Provide the (x, y) coordinate of the cell's center where the given text is located.  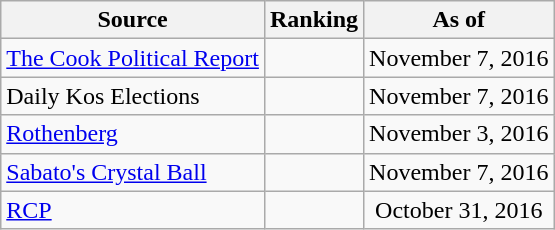
Source (133, 20)
As of (459, 20)
The Cook Political Report (133, 58)
Daily Kos Elections (133, 96)
RCP (133, 210)
Rothenberg (133, 134)
Sabato's Crystal Ball (133, 172)
Ranking (314, 20)
October 31, 2016 (459, 210)
November 3, 2016 (459, 134)
